Provide the (x, y) coordinate of the cell's center where the given text is located.  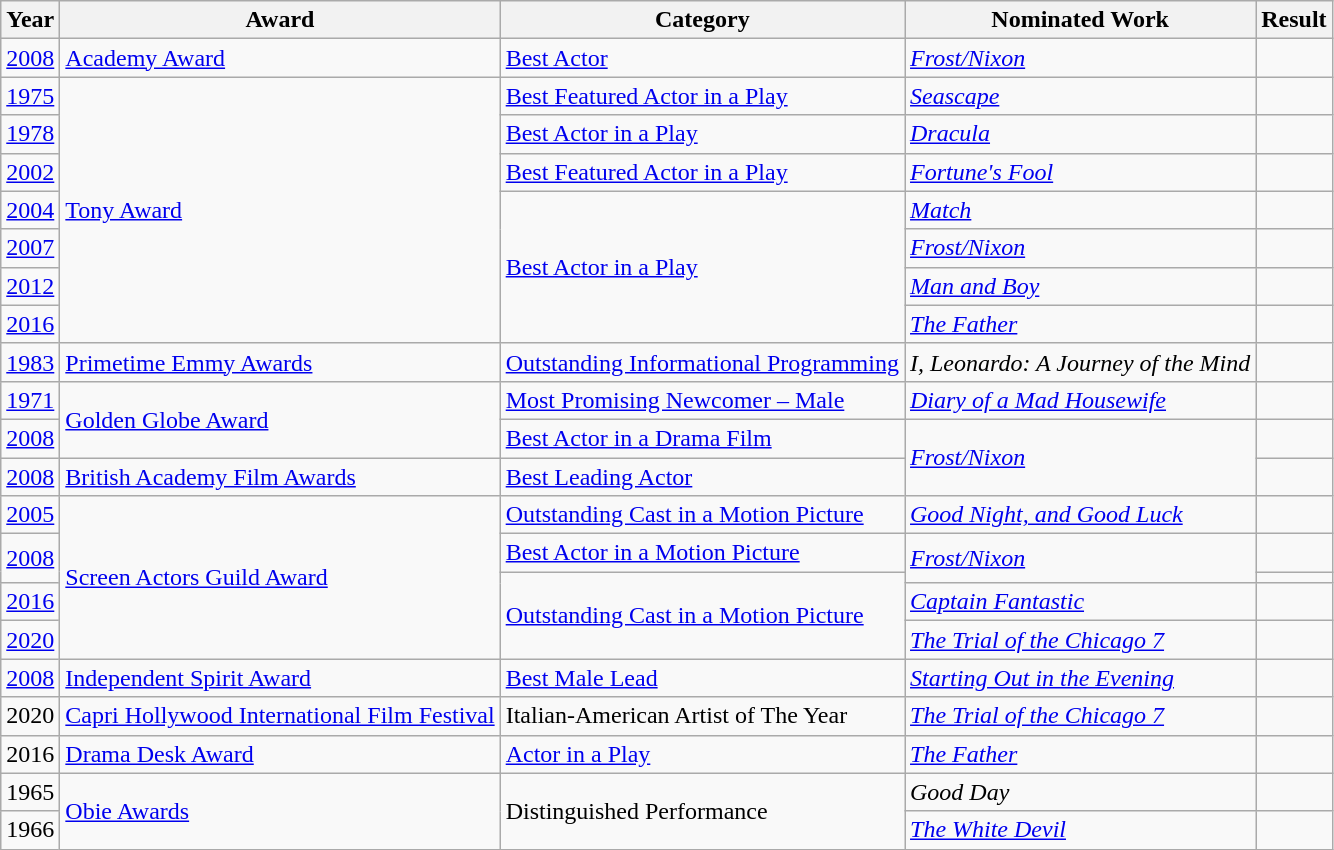
Actor in a Play (702, 754)
Outstanding Informational Programming (702, 362)
2002 (30, 172)
2007 (30, 248)
Best Actor in a Motion Picture (702, 553)
Starting Out in the Evening (1080, 678)
British Academy Film Awards (280, 477)
Match (1080, 210)
Screen Actors Guild Award (280, 578)
Italian-American Artist of The Year (702, 716)
Good Day (1080, 792)
The White Devil (1080, 830)
Obie Awards (280, 811)
Best Actor in a Drama Film (702, 438)
I, Leonardo: A Journey of the Mind (1080, 362)
Seascape (1080, 96)
1983 (30, 362)
Best Actor (702, 58)
1975 (30, 96)
Captain Fantastic (1080, 602)
Man and Boy (1080, 286)
1966 (30, 830)
Nominated Work (1080, 20)
Drama Desk Award (280, 754)
Best Male Lead (702, 678)
1978 (30, 134)
Primetime Emmy Awards (280, 362)
Independent Spirit Award (280, 678)
Year (30, 20)
Good Night, and Good Luck (1080, 515)
2004 (30, 210)
2012 (30, 286)
Fortune's Fool (1080, 172)
1965 (30, 792)
Category (702, 20)
Dracula (1080, 134)
Capri Hollywood International Film Festival (280, 716)
Result (1294, 20)
Golden Globe Award (280, 419)
Tony Award (280, 210)
2005 (30, 515)
1971 (30, 400)
Distinguished Performance (702, 811)
Most Promising Newcomer – Male (702, 400)
Award (280, 20)
Diary of a Mad Housewife (1080, 400)
Academy Award (280, 58)
Best Leading Actor (702, 477)
